Detect which cell encompasses the target text, then output its (X, Y) center coordinate. 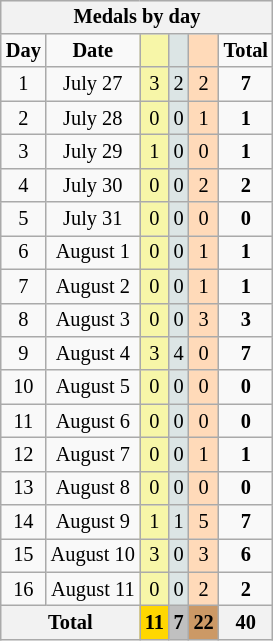
12 (24, 455)
August 5 (93, 387)
13 (24, 488)
August 3 (93, 320)
10 (24, 387)
July 27 (93, 84)
22 (204, 623)
40 (246, 623)
July 28 (93, 118)
8 (24, 320)
July 31 (93, 219)
August 11 (93, 589)
Date (93, 51)
July 30 (93, 185)
August 6 (93, 421)
August 4 (93, 354)
9 (24, 354)
August 1 (93, 253)
Day (24, 51)
Medals by day (137, 17)
August 2 (93, 286)
August 7 (93, 455)
August 9 (93, 522)
16 (24, 589)
August 8 (93, 488)
15 (24, 556)
July 29 (93, 152)
14 (24, 522)
August 10 (93, 556)
